Detect which cell encompasses the target text, then output its (X, Y) center coordinate. 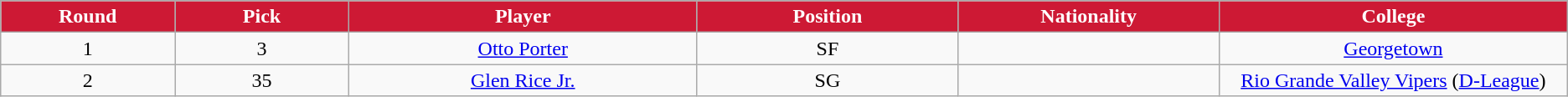
1 (88, 48)
Otto Porter (523, 48)
Nationality (1089, 17)
Pick (262, 17)
3 (262, 48)
Round (88, 17)
College (1394, 17)
SG (828, 80)
Rio Grande Valley Vipers (D-League) (1394, 80)
Player (523, 17)
Glen Rice Jr. (523, 80)
SF (828, 48)
35 (262, 80)
Georgetown (1394, 48)
2 (88, 80)
Position (828, 17)
